Output the (x, y) coordinate of the center of the cell containing the given text.  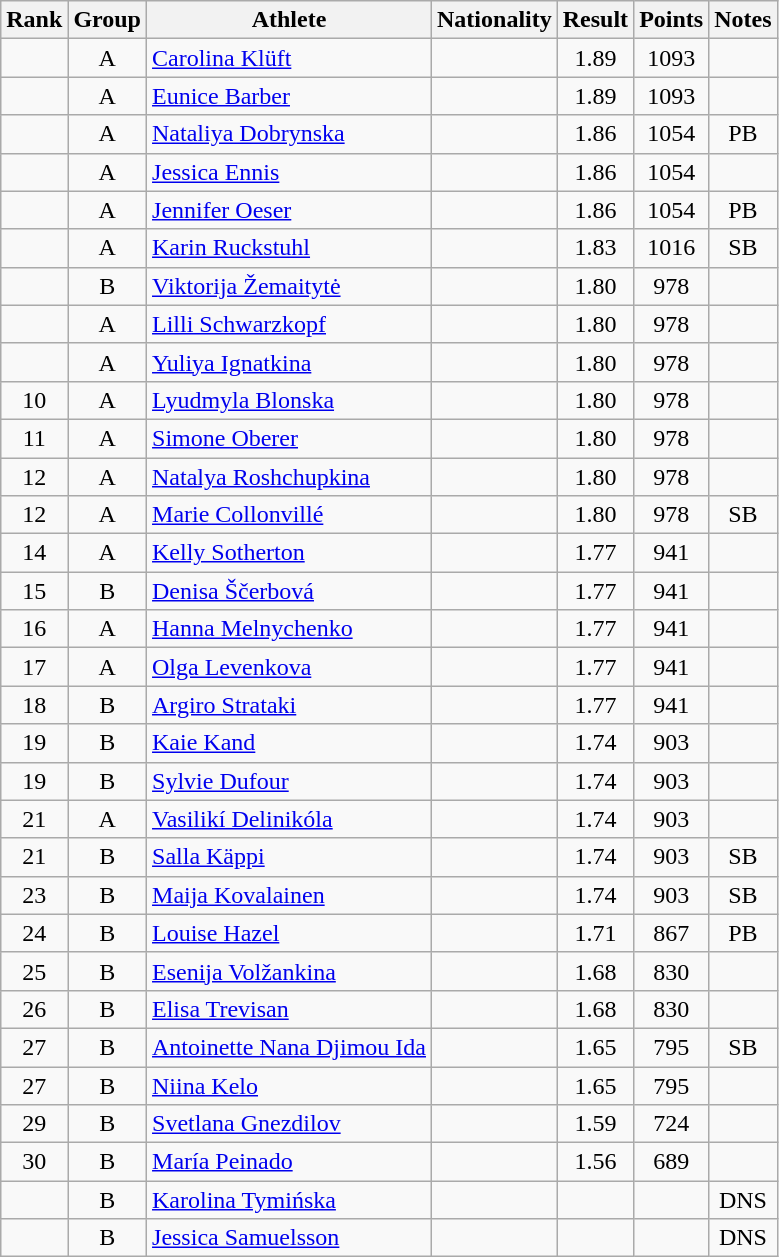
Nationality (495, 20)
Olga Levenkova (290, 667)
724 (672, 1124)
Group (108, 20)
Yuliya Ignatkina (290, 362)
Maija Kovalainen (290, 895)
1.83 (595, 248)
Notes (743, 20)
11 (34, 438)
26 (34, 1009)
867 (672, 933)
Natalya Roshchupkina (290, 477)
Argiro Strataki (290, 705)
18 (34, 705)
14 (34, 553)
Carolina Klüft (290, 58)
Kelly Sotherton (290, 553)
1.56 (595, 1162)
15 (34, 591)
17 (34, 667)
Svetlana Gnezdilov (290, 1124)
Jennifer Oeser (290, 210)
Kaie Kand (290, 743)
Niina Kelo (290, 1085)
1016 (672, 248)
Lyudmyla Blonska (290, 400)
30 (34, 1162)
Nataliya Dobrynska (290, 134)
Antoinette Nana Djimou Ida (290, 1047)
10 (34, 400)
1.71 (595, 933)
Karin Ruckstuhl (290, 248)
Jessica Ennis (290, 172)
23 (34, 895)
Louise Hazel (290, 933)
Marie Collonvillé (290, 515)
Rank (34, 20)
24 (34, 933)
29 (34, 1124)
Sylvie Dufour (290, 781)
Eunice Barber (290, 96)
Salla Käppi (290, 857)
Athlete (290, 20)
Viktorija Žemaitytė (290, 286)
Elisa Trevisan (290, 1009)
689 (672, 1162)
María Peinado (290, 1162)
16 (34, 629)
Lilli Schwarzkopf (290, 324)
Jessica Samuelsson (290, 1238)
Simone Oberer (290, 438)
Denisa Ščerbová (290, 591)
Karolina Tymińska (290, 1200)
Result (595, 20)
Hanna Melnychenko (290, 629)
Vasilikí Delinikóla (290, 819)
25 (34, 971)
Esenija Volžankina (290, 971)
Points (672, 20)
1.59 (595, 1124)
